Scan for the cell matching the given text and deliver its [x, y] coordinate at center. 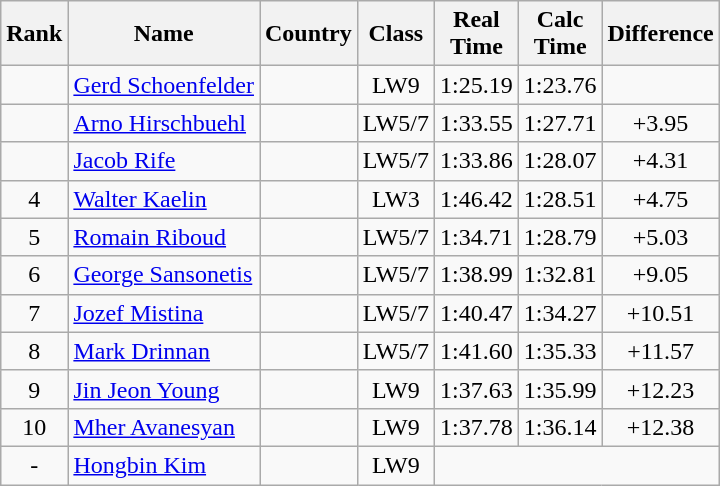
Jin Jeon Young [164, 389]
Gerd Schoenfelder [164, 85]
1:28.79 [560, 237]
6 [34, 275]
7 [34, 313]
Class [396, 34]
Mark Drinnan [164, 351]
LW3 [396, 199]
1:28.51 [560, 199]
+4.75 [660, 199]
1:38.99 [477, 275]
Walter Kaelin [164, 199]
1:46.42 [477, 199]
4 [34, 199]
9 [34, 389]
5 [34, 237]
1:33.55 [477, 123]
Difference [660, 34]
10 [34, 427]
Arno Hirschbuehl [164, 123]
Rank [34, 34]
+11.57 [660, 351]
8 [34, 351]
1:40.47 [477, 313]
1:23.76 [560, 85]
Hongbin Kim [164, 465]
Mher Avanesyan [164, 427]
+5.03 [660, 237]
1:36.14 [560, 427]
Country [309, 34]
RealTime [477, 34]
CalcTime [560, 34]
1:41.60 [477, 351]
1:35.33 [560, 351]
George Sansonetis [164, 275]
Romain Riboud [164, 237]
+12.38 [660, 427]
1:25.19 [477, 85]
Jozef Mistina [164, 313]
+9.05 [660, 275]
- [34, 465]
1:35.99 [560, 389]
1:32.81 [560, 275]
1:37.63 [477, 389]
1:28.07 [560, 161]
Name [164, 34]
1:34.27 [560, 313]
+10.51 [660, 313]
1:37.78 [477, 427]
+4.31 [660, 161]
+3.95 [660, 123]
1:33.86 [477, 161]
Jacob Rife [164, 161]
1:34.71 [477, 237]
+12.23 [660, 389]
1:27.71 [560, 123]
